Extract the [x, y] coordinate from the center of the cell holding the provided text.  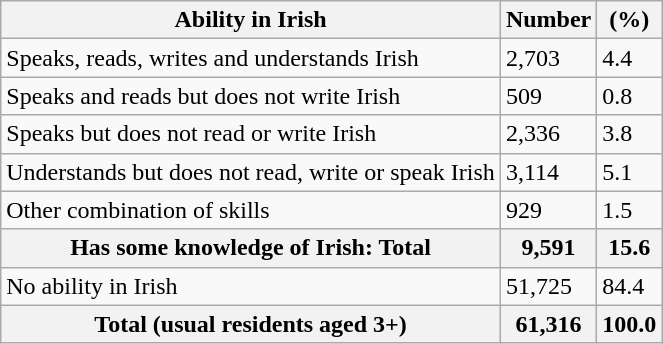
2,703 [548, 58]
100.0 [630, 324]
4.4 [630, 58]
15.6 [630, 248]
61,316 [548, 324]
0.8 [630, 96]
929 [548, 210]
Understands but does not read, write or speak Irish [251, 172]
Speaks and reads but does not write Irish [251, 96]
51,725 [548, 286]
Total (usual residents aged 3+) [251, 324]
Speaks but does not read or write Irish [251, 134]
509 [548, 96]
2,336 [548, 134]
Ability in Irish [251, 20]
5.1 [630, 172]
Number [548, 20]
1.5 [630, 210]
9,591 [548, 248]
No ability in Irish [251, 286]
Speaks, reads, writes and understands Irish [251, 58]
Other combination of skills [251, 210]
Has some knowledge of Irish: Total [251, 248]
(%) [630, 20]
3,114 [548, 172]
84.4 [630, 286]
3.8 [630, 134]
